Determine the [x, y] coordinate at the center of the cell enclosing the given text.  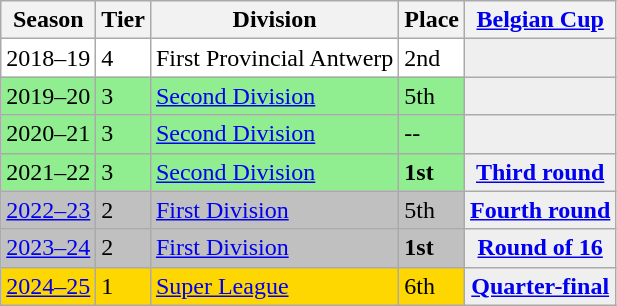
Quarter-final [540, 286]
1 [124, 286]
2022–23 [48, 210]
2018–19 [48, 58]
Season [48, 20]
4 [124, 58]
Division [274, 20]
First Provincial Antwerp [274, 58]
2019–20 [48, 96]
Third round [540, 172]
2024–25 [48, 286]
Belgian Cup [540, 20]
2023–24 [48, 248]
Super League [274, 286]
Round of 16 [540, 248]
2021–22 [48, 172]
Place [432, 20]
Tier [124, 20]
Fourth round [540, 210]
-- [432, 134]
2nd [432, 58]
6th [432, 286]
2020–21 [48, 134]
